For the text-containing cell, return its midpoint in [X, Y] coordinate format. 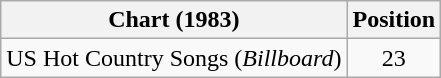
23 [394, 58]
US Hot Country Songs (Billboard) [174, 58]
Position [394, 20]
Chart (1983) [174, 20]
